Return the (X, Y) coordinate for the center point of the cell that contains the specified text.  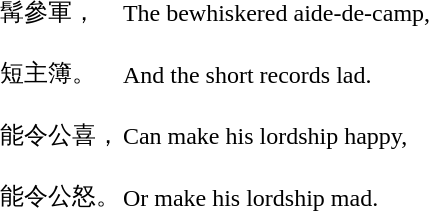
能令公喜， (60, 122)
短主簿。 (60, 61)
